Output the (x, y) coordinate of the center of the cell containing the given text.  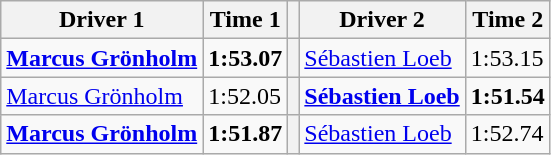
1:53.07 (246, 58)
Time 2 (508, 20)
1:52.74 (508, 134)
Driver 2 (382, 20)
1:51.87 (246, 134)
1:53.15 (508, 58)
Time 1 (246, 20)
Driver 1 (102, 20)
1:51.54 (508, 96)
1:52.05 (246, 96)
